Detect which cell encompasses the target text, then output its [X, Y] center coordinate. 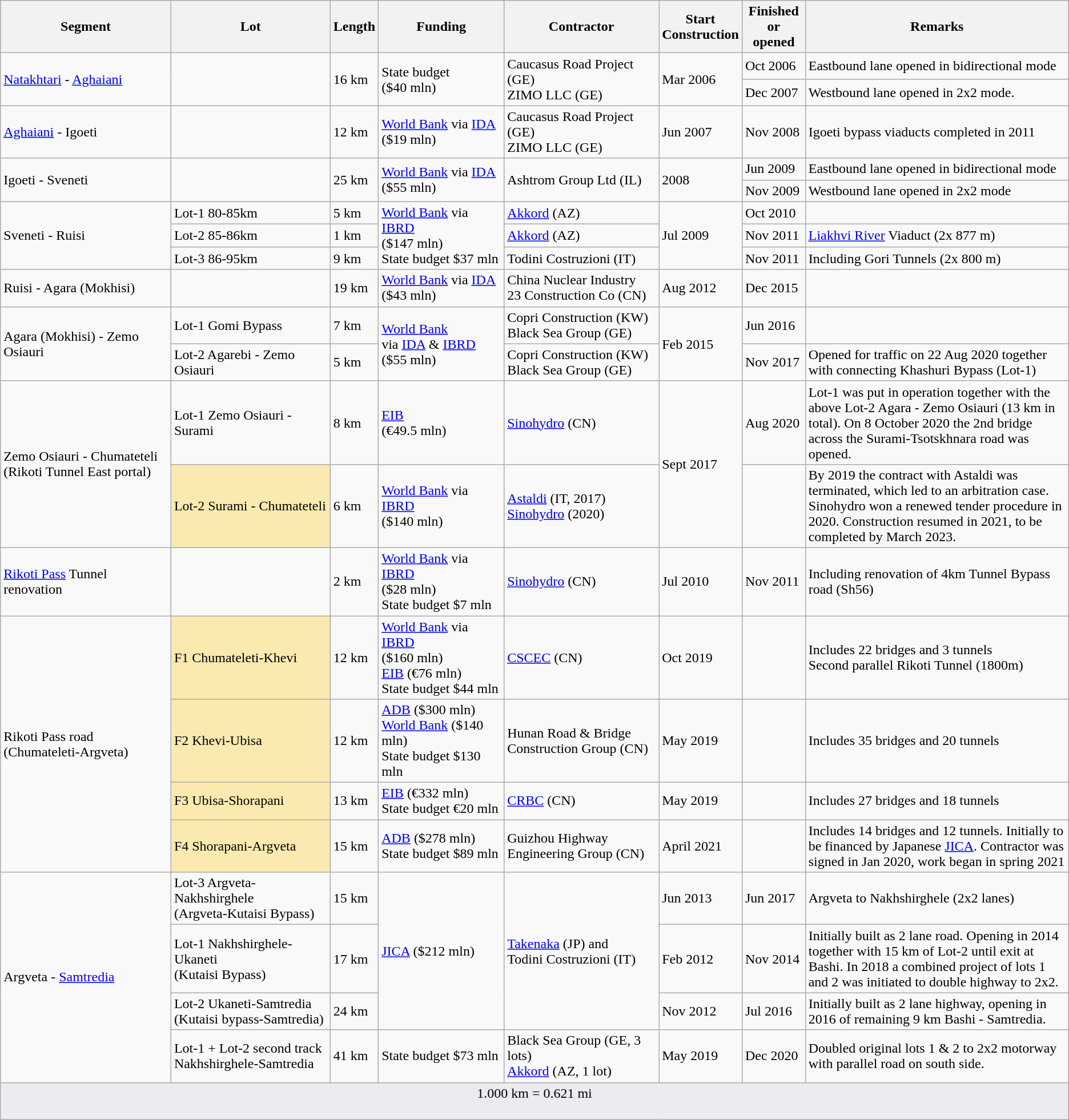
Including Gori Tunnels (2x 800 m) [937, 258]
Astaldi (IT, 2017)Sinohydro (2020) [581, 506]
Argveta - Samtredia [86, 977]
2 km [354, 581]
April 2021 [701, 846]
Ashtrom Group Ltd (IL) [581, 180]
Aug 2020 [773, 422]
Includes 27 bridges and 18 tunnels [937, 801]
8 km [354, 422]
F4 Shorapani-Argveta [250, 846]
Igoeti bypass viaducts completed in 2011 [937, 132]
Lot [250, 27]
Rikoti Pass Tunnel renovation [86, 581]
World Bank via IDA($43 mln) [441, 288]
Dec 2020 [773, 1056]
Jun 2007 [701, 132]
Lot-1 80-85km [250, 213]
Sept 2017 [701, 464]
World Bankvia IDA & IBRD($55 mln) [441, 344]
9 km [354, 258]
Guizhou HighwayEngineering Group (CN) [581, 846]
State budget($40 mln) [441, 79]
Lot-3 86-95km [250, 258]
Jun 2009 [773, 169]
EIB(€49.5 mln) [441, 422]
7 km [354, 325]
Lot-3 Argveta-Nakhshirghele(Argveta-Kutaisi Bypass) [250, 899]
Jul 2016 [773, 1012]
Agara (Mokhisi) - Zemo Osiauri [86, 344]
Argveta to Nakhshirghele (2x2 lanes) [937, 899]
Liakhvi River Viaduct (2x 877 m) [937, 236]
Lot-1 Zemo Osiauri - Surami [250, 422]
Jul 2010 [701, 581]
World Bank via IDA($19 mln) [441, 132]
Opened for traffic on 22 Aug 2020 together with connecting Khashuri Bypass (Lot-1) [937, 362]
World Bank via IBRD($160 mln)EIB (€76 mln)State budget $44 mln [441, 657]
Initially built as 2 lane highway, opening in 2016 of remaining 9 km Bashi - Samtredia. [937, 1012]
World Bank via IBRD($140 mln) [441, 506]
Feb 2015 [701, 344]
Rikoti Pass road(Chumateleti-Argveta) [86, 743]
Nov 2008 [773, 132]
Zemo Osiauri - Chumateteli(Rikoti Tunnel East portal) [86, 464]
CRBC (CN) [581, 801]
13 km [354, 801]
Dec 2007 [773, 92]
EIB (€332 mln)State budget €20 mln [441, 801]
Hunan Road & BridgeConstruction Group (CN) [581, 741]
World Bank via IDA($55 mln) [441, 180]
Igoeti - Sveneti [86, 180]
Including renovation of 4km Tunnel Bypass road (Sh56) [937, 581]
24 km [354, 1012]
Nov 2017 [773, 362]
Length [354, 27]
6 km [354, 506]
Finishedor opened [773, 27]
Nov 2012 [701, 1012]
ADB ($278 mln)State budget $89 mln [441, 846]
Contractor [581, 27]
Nov 2009 [773, 191]
Doubled original lots 1 & 2 to 2x2 motorway with parallel road on south side. [937, 1056]
Nov 2014 [773, 959]
F1 Chumateleti-Khevi [250, 657]
Jun 2016 [773, 325]
JICA ($212 mln) [441, 951]
ADB ($300 mln)World Bank ($140 mln)State budget $130 mln [441, 741]
CSCEC (CN) [581, 657]
StartConstruction [701, 27]
Includes 14 bridges and 12 tunnels. Initially to be financed by Japanese JICA. Contractor was signed in Jan 2020, work began in spring 2021 [937, 846]
Natakhtari - Aghaiani [86, 79]
19 km [354, 288]
World Bank via IBRD($28 mln) State budget $7 mln [441, 581]
Oct 2006 [773, 66]
Segment [86, 27]
State budget $73 mln [441, 1056]
25 km [354, 180]
Includes 35 bridges and 20 tunnels [937, 741]
16 km [354, 79]
Todini Costruzioni (IT) [581, 258]
Sveneti - Ruisi [86, 235]
World Bank via IBRD($147 mln)State budget $37 mln [441, 235]
China Nuclear Industry23 Construction Co (CN) [581, 288]
Lot-2 85-86km [250, 236]
F3 Ubisa-Shorapani [250, 801]
Lot-2 Surami - Chumateteli [250, 506]
Lot-1 Gomi Bypass [250, 325]
Lot-2 Agarebi - Zemo Osiauri [250, 362]
Lot-1 Nakhshirghele-Ukaneti(Kutaisi Bypass) [250, 959]
Oct 2019 [701, 657]
Ruisi - Agara (Mokhisi) [86, 288]
Includes 22 bridges and 3 tunnelsSecond parallel Rikoti Tunnel (1800m) [937, 657]
F2 Khevi-Ubisa [250, 741]
Lot-1 + Lot-2 second trackNakhshirghele-Samtredia [250, 1056]
2008 [701, 180]
Jun 2013 [701, 899]
Mar 2006 [701, 79]
1.000 km = 0.621 mi [534, 1101]
Westbound lane opened in 2x2 mode. [937, 92]
Remarks [937, 27]
Dec 2015 [773, 288]
Oct 2010 [773, 213]
Aghaiani - Igoeti [86, 132]
Jul 2009 [701, 235]
Black Sea Group (GE, 3 lots)Akkord (AZ, 1 lot) [581, 1056]
Takenaka (JP) andTodini Costruzioni (IT) [581, 951]
Aug 2012 [701, 288]
Westbound lane opened in 2x2 mode [937, 191]
Funding [441, 27]
Lot-2 Ukaneti-Samtredia(Kutaisi bypass-Samtredia) [250, 1012]
17 km [354, 959]
Feb 2012 [701, 959]
1 km [354, 236]
41 km [354, 1056]
Jun 2017 [773, 899]
